Return the (x, y) coordinate for the center point of the cell that contains the specified text.  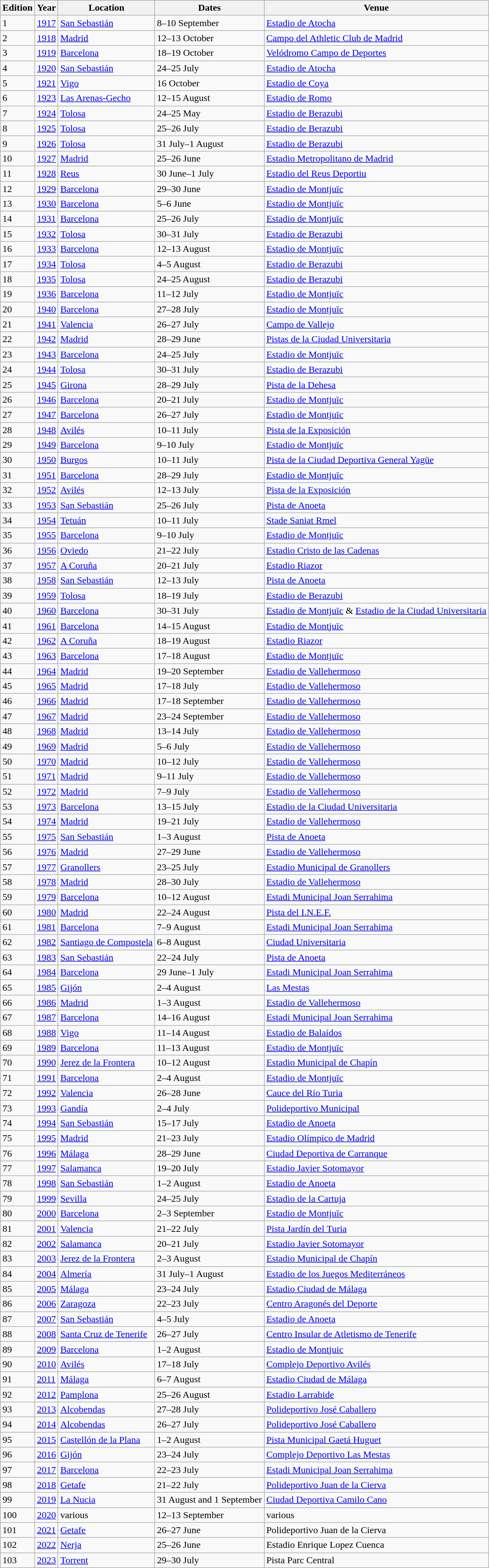
90 (17, 1364)
26–27 June (209, 1530)
77 (17, 1168)
1977 (47, 867)
4 (17, 68)
Almería (106, 1274)
2023 (47, 1560)
Estadio de los Juegos Mediterráneos (377, 1274)
2015 (47, 1440)
33 (17, 505)
26–28 June (209, 1093)
17–18 September (209, 701)
Estadio Olímpico de Madrid (377, 1138)
38 (17, 580)
2017 (47, 1470)
1952 (47, 490)
22 (17, 339)
Castellón de la Plana (106, 1440)
1966 (47, 701)
86 (17, 1304)
2–3 September (209, 1214)
2006 (47, 1304)
67 (17, 1018)
19 (17, 294)
Complejo Deportivo Las Mestas (377, 1455)
1963 (47, 656)
63 (17, 957)
16 October (209, 83)
1971 (47, 776)
1942 (47, 339)
8 (17, 128)
Estadio Metropolitano de Madrid (377, 158)
12–13 August (209, 249)
28–30 July (209, 882)
1954 (47, 520)
Pista de la Ciudad Deportiva General Yagüe (377, 460)
Estadio de Balaídos (377, 1033)
10–12 July (209, 761)
Venue (377, 8)
1936 (47, 294)
50 (17, 761)
Location (106, 8)
9 (17, 143)
1964 (47, 671)
1961 (47, 626)
85 (17, 1289)
1931 (47, 219)
1972 (47, 792)
13–15 July (209, 807)
Pista Parc Central (377, 1560)
2021 (47, 1530)
49 (17, 746)
1991 (47, 1078)
64 (17, 972)
35 (17, 535)
43 (17, 656)
13–14 July (209, 731)
2008 (47, 1334)
1994 (47, 1123)
1919 (47, 53)
1979 (47, 897)
4–5 July (209, 1319)
87 (17, 1319)
1967 (47, 716)
79 (17, 1199)
9–11 July (209, 776)
30 (17, 460)
Campo del Athletic Club de Madrid (377, 38)
1943 (47, 354)
2005 (47, 1289)
23 (17, 354)
Dates (209, 8)
12–15 August (209, 98)
57 (17, 867)
66 (17, 1003)
93 (17, 1410)
39 (17, 596)
Polideportivo Municipal (377, 1108)
26 (17, 400)
11–14 August (209, 1033)
11–12 July (209, 294)
44 (17, 671)
76 (17, 1153)
Las Mestas (377, 988)
2000 (47, 1214)
84 (17, 1274)
Velódromo Campo de Deportes (377, 53)
30 June–1 July (209, 173)
71 (17, 1078)
91 (17, 1379)
Pista de la Dehesa (377, 384)
41 (17, 626)
89 (17, 1349)
10 (17, 158)
7–9 August (209, 927)
1953 (47, 505)
1920 (47, 68)
Estadio de la Cartuja (377, 1199)
14 (17, 219)
3 (17, 53)
1959 (47, 596)
Estadio Enrique Lopez Cuenca (377, 1545)
25–26 August (209, 1394)
48 (17, 731)
1955 (47, 535)
Ciudad Deportiva Camilo Cano (377, 1500)
Granollers (106, 867)
1985 (47, 988)
1929 (47, 189)
Centro Insular de Atletismo de Tenerife (377, 1334)
2020 (47, 1515)
2004 (47, 1274)
15 (17, 234)
23–24 September (209, 716)
1960 (47, 611)
22–24 August (209, 912)
6 (17, 98)
19–20 September (209, 671)
1990 (47, 1063)
1984 (47, 972)
Edition (17, 8)
Girona (106, 384)
1930 (47, 204)
Santiago de Compostela (106, 942)
Estadio de la Ciudad Universitaria (377, 807)
78 (17, 1184)
27–29 June (209, 852)
14–15 August (209, 626)
Centro Aragonés del Deporte (377, 1304)
1924 (47, 113)
31 (17, 475)
Reus (106, 173)
1926 (47, 143)
13 (17, 204)
25 (17, 384)
94 (17, 1425)
92 (17, 1394)
2014 (47, 1425)
40 (17, 611)
24–25 May (209, 113)
70 (17, 1063)
52 (17, 792)
1983 (47, 957)
1934 (47, 264)
1982 (47, 942)
29–30 July (209, 1560)
Estadio Cristo de las Cadenas (377, 550)
6–7 August (209, 1379)
47 (17, 716)
2001 (47, 1229)
Pista del I.N.E.F. (377, 912)
2019 (47, 1500)
Ciudad Deportiva de Carranque (377, 1153)
60 (17, 912)
73 (17, 1108)
14–16 August (209, 1018)
1973 (47, 807)
17–18 August (209, 656)
Santa Cruz de Tenerife (106, 1334)
1974 (47, 822)
7 (17, 113)
1925 (47, 128)
1981 (47, 927)
1989 (47, 1048)
4–5 August (209, 264)
2013 (47, 1410)
72 (17, 1093)
5–6 June (209, 204)
1995 (47, 1138)
24 (17, 369)
1962 (47, 641)
88 (17, 1334)
2010 (47, 1364)
55 (17, 837)
82 (17, 1244)
18–19 October (209, 53)
1927 (47, 158)
101 (17, 1530)
11–13 August (209, 1048)
Oviedo (106, 550)
1997 (47, 1168)
1987 (47, 1018)
21 (17, 324)
1 (17, 23)
Las Arenas-Gecho (106, 98)
58 (17, 882)
Zaragoza (106, 1304)
75 (17, 1138)
102 (17, 1545)
65 (17, 988)
1945 (47, 384)
Pamplona (106, 1394)
19–21 July (209, 822)
Complejo Deportivo Avilés (377, 1364)
95 (17, 1440)
1999 (47, 1199)
Tetuán (106, 520)
31 August and 1 September (209, 1500)
61 (17, 927)
62 (17, 942)
1969 (47, 746)
21–23 July (209, 1138)
La Nucia (106, 1500)
69 (17, 1048)
Estadio del Reus Deportiu (377, 173)
2002 (47, 1244)
Gandía (106, 1108)
Cauce del Río Turia (377, 1093)
1923 (47, 98)
17 (17, 264)
1947 (47, 415)
1975 (47, 837)
Estadio Larrabide (377, 1394)
Burgos (106, 460)
Campo de Vallejo (377, 324)
1933 (47, 249)
2016 (47, 1455)
Estadio Municipal de Granollers (377, 867)
100 (17, 1515)
1940 (47, 309)
2012 (47, 1394)
1965 (47, 686)
34 (17, 520)
45 (17, 686)
1932 (47, 234)
1996 (47, 1153)
74 (17, 1123)
22–24 July (209, 957)
2011 (47, 1379)
20 (17, 309)
2007 (47, 1319)
2003 (47, 1259)
2022 (47, 1545)
1986 (47, 1003)
15–17 July (209, 1123)
23–25 July (209, 867)
1980 (47, 912)
27 (17, 415)
1949 (47, 445)
83 (17, 1259)
96 (17, 1455)
1998 (47, 1184)
1918 (47, 38)
Pista Jardín del Turia (377, 1229)
Stade Saniat Rmel (377, 520)
1968 (47, 731)
Torrent (106, 1560)
98 (17, 1485)
Year (47, 8)
Estadio de Montjuic (377, 1349)
2 (17, 38)
1941 (47, 324)
59 (17, 897)
29 June–1 July (209, 972)
12–13 October (209, 38)
99 (17, 1500)
28 (17, 430)
51 (17, 776)
16 (17, 249)
19–20 July (209, 1168)
Estadio de Romo (377, 98)
11 (17, 173)
2–3 August (209, 1259)
1950 (47, 460)
24–25 August (209, 279)
54 (17, 822)
Estadio de Montjuïc & Estadio de la Ciudad Universitaria (377, 611)
2–4 July (209, 1108)
6–8 August (209, 942)
37 (17, 565)
1988 (47, 1033)
1992 (47, 1093)
1958 (47, 580)
Ciudad Universitaria (377, 942)
Estadio de Coya (377, 83)
29–30 June (209, 189)
1917 (47, 23)
18 (17, 279)
1921 (47, 83)
29 (17, 445)
2018 (47, 1485)
5–6 July (209, 746)
18–19 August (209, 641)
1951 (47, 475)
53 (17, 807)
1957 (47, 565)
12–13 September (209, 1515)
7–9 July (209, 792)
12 (17, 189)
1935 (47, 279)
46 (17, 701)
103 (17, 1560)
Nerja (106, 1545)
1956 (47, 550)
1946 (47, 400)
1944 (47, 369)
56 (17, 852)
1970 (47, 761)
1978 (47, 882)
Pistas de la Ciudad Universitaria (377, 339)
1976 (47, 852)
Sevilla (106, 1199)
5 (17, 83)
2009 (47, 1349)
1928 (47, 173)
Pista Municipal Gaetá Huguet (377, 1440)
32 (17, 490)
42 (17, 641)
1948 (47, 430)
97 (17, 1470)
36 (17, 550)
68 (17, 1033)
80 (17, 1214)
81 (17, 1229)
1993 (47, 1108)
8–10 September (209, 23)
18–19 July (209, 596)
